Pinpoint the cell where the given text exists, returning its [x, y] midpoint coordinate. 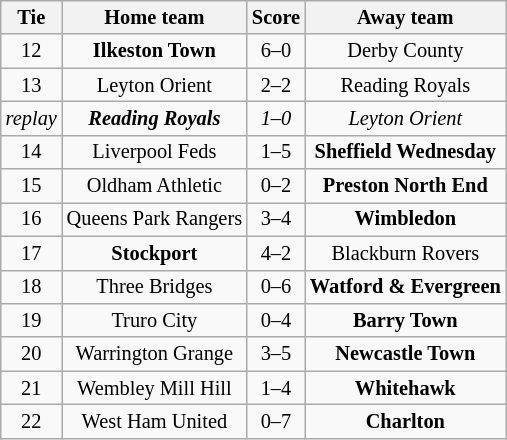
Oldham Athletic [154, 186]
1–4 [276, 388]
Queens Park Rangers [154, 219]
Watford & Evergreen [406, 287]
0–2 [276, 186]
Stockport [154, 253]
Ilkeston Town [154, 51]
14 [32, 152]
16 [32, 219]
3–5 [276, 354]
13 [32, 85]
6–0 [276, 51]
Derby County [406, 51]
1–5 [276, 152]
West Ham United [154, 421]
Blackburn Rovers [406, 253]
Charlton [406, 421]
12 [32, 51]
3–4 [276, 219]
17 [32, 253]
Newcastle Town [406, 354]
Wimbledon [406, 219]
Liverpool Feds [154, 152]
0–4 [276, 320]
Barry Town [406, 320]
0–6 [276, 287]
21 [32, 388]
Score [276, 17]
0–7 [276, 421]
4–2 [276, 253]
replay [32, 118]
Home team [154, 17]
Truro City [154, 320]
20 [32, 354]
Sheffield Wednesday [406, 152]
19 [32, 320]
Wembley Mill Hill [154, 388]
15 [32, 186]
18 [32, 287]
Preston North End [406, 186]
1–0 [276, 118]
Away team [406, 17]
Warrington Grange [154, 354]
2–2 [276, 85]
Whitehawk [406, 388]
Three Bridges [154, 287]
22 [32, 421]
Tie [32, 17]
